Detect which cell encompasses the target text, then output its (X, Y) center coordinate. 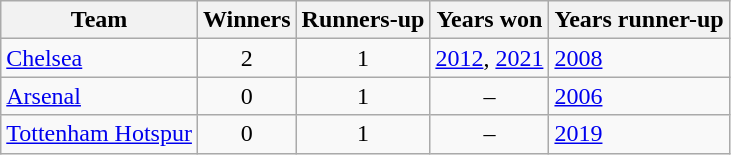
Runners-up (363, 20)
2 (246, 58)
Team (100, 20)
Years won (490, 20)
2012, 2021 (490, 58)
Arsenal (100, 96)
Winners (246, 20)
2008 (639, 58)
2006 (639, 96)
Chelsea (100, 58)
Tottenham Hotspur (100, 134)
Years runner-up (639, 20)
2019 (639, 134)
